Return the [x, y] coordinate for the center point of the cell that contains the specified text.  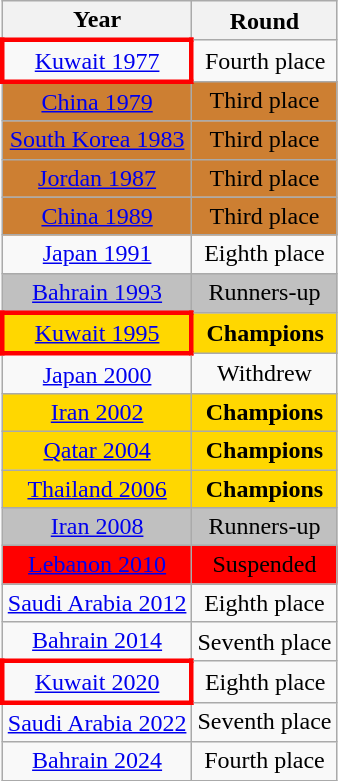
Thailand 2006 [97, 489]
Year [97, 21]
Japan 1991 [97, 254]
South Korea 1983 [97, 140]
Saudi Arabia 2012 [97, 603]
Round [264, 21]
China 1979 [97, 101]
China 1989 [97, 216]
Bahrain 1993 [97, 293]
Japan 2000 [97, 374]
Kuwait 1977 [97, 60]
Kuwait 1995 [97, 334]
Qatar 2004 [97, 450]
Kuwait 2020 [97, 682]
Suspended [264, 565]
Bahrain 2014 [97, 642]
Withdrew [264, 374]
Iran 2008 [97, 527]
Lebanon 2010 [97, 565]
Saudi Arabia 2022 [97, 722]
Bahrain 2024 [97, 761]
Jordan 1987 [97, 178]
Iran 2002 [97, 412]
